Determine the (x, y) coordinate at the center of the cell enclosing the given text.  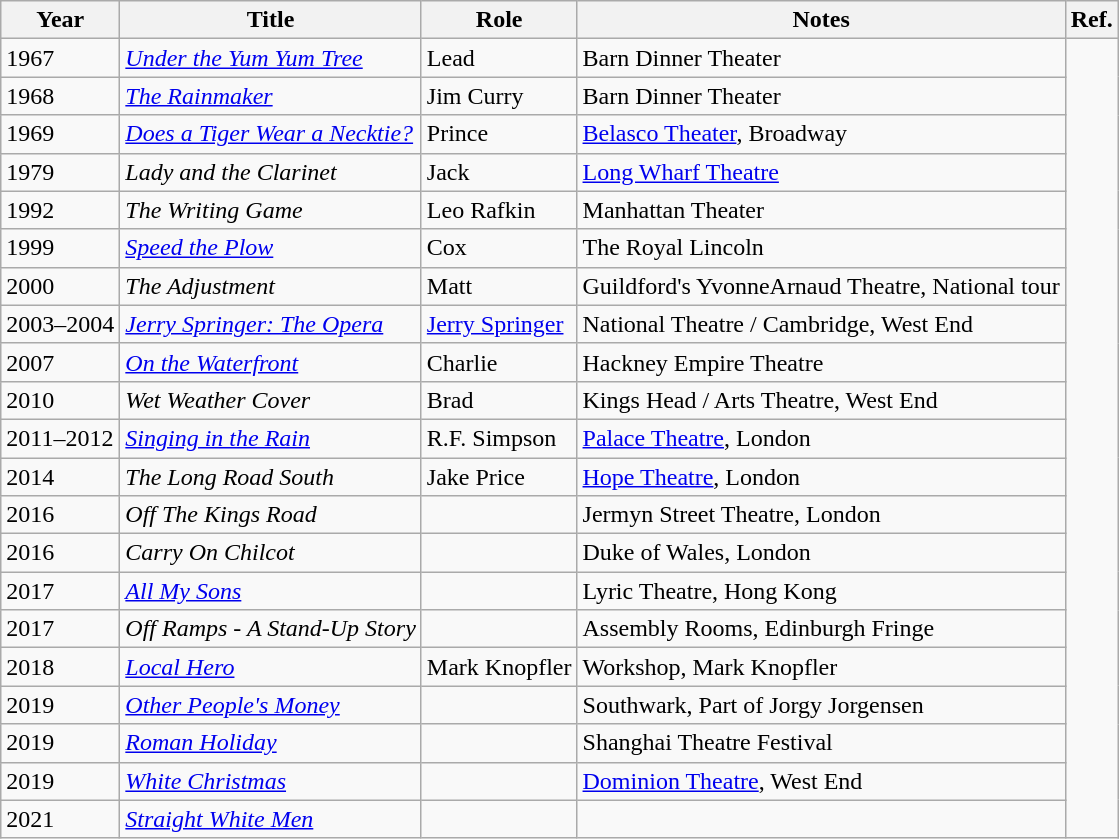
Under the Yum Yum Tree (271, 58)
Roman Holiday (271, 743)
Carry On Chilcot (271, 553)
The Adjustment (271, 286)
Notes (821, 20)
Belasco Theater, Broadway (821, 134)
Jermyn Street Theatre, London (821, 515)
Off The Kings Road (271, 515)
1967 (60, 58)
2007 (60, 362)
2011–2012 (60, 438)
Brad (499, 400)
Role (499, 20)
1992 (60, 210)
Manhattan Theater (821, 210)
Matt (499, 286)
National Theatre / Cambridge, West End (821, 324)
Lyric Theatre, Hong Kong (821, 591)
Does a Tiger Wear a Necktie? (271, 134)
Jack (499, 172)
Title (271, 20)
2018 (60, 667)
White Christmas (271, 781)
Hackney Empire Theatre (821, 362)
Lead (499, 58)
1979 (60, 172)
On the Waterfront (271, 362)
Workshop, Mark Knopfler (821, 667)
Leo Rafkin (499, 210)
Charlie (499, 362)
Singing in the Rain (271, 438)
Southwark, Part of Jorgy Jorgensen (821, 705)
Other People's Money (271, 705)
2021 (60, 819)
Lady and the Clarinet (271, 172)
Off Ramps - A Stand-Up Story (271, 629)
Mark Knopfler (499, 667)
Kings Head / Arts Theatre, West End (821, 400)
Jerry Springer (499, 324)
R.F. Simpson (499, 438)
Local Hero (271, 667)
Hope Theatre, London (821, 477)
1999 (60, 248)
Speed the Plow (271, 248)
Prince (499, 134)
Jim Curry (499, 96)
Dominion Theatre, West End (821, 781)
Shanghai Theatre Festival (821, 743)
Jerry Springer: The Opera (271, 324)
The Rainmaker (271, 96)
Palace Theatre, London (821, 438)
All My Sons (271, 591)
Guildford's YvonneArnaud Theatre, National tour (821, 286)
Jake Price (499, 477)
Straight White Men (271, 819)
Year (60, 20)
Ref. (1092, 20)
The Long Road South (271, 477)
Wet Weather Cover (271, 400)
1969 (60, 134)
Long Wharf Theatre (821, 172)
2000 (60, 286)
1968 (60, 96)
2003–2004 (60, 324)
Duke of Wales, London (821, 553)
2010 (60, 400)
Cox (499, 248)
The Royal Lincoln (821, 248)
The Writing Game (271, 210)
2014 (60, 477)
Assembly Rooms, Edinburgh Fringe (821, 629)
